Output the [x, y] coordinate of the center of the cell containing the given text.  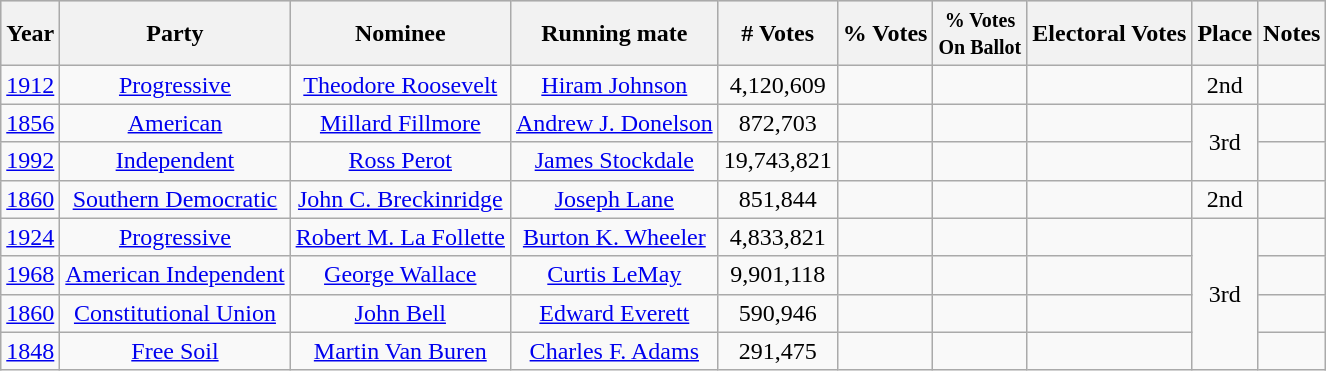
Curtis LeMay [614, 275]
4,833,821 [778, 237]
Southern Democratic [175, 199]
Joseph Lane [614, 199]
Millard Fillmore [400, 123]
1968 [30, 275]
Andrew J. Donelson [614, 123]
John C. Breckinridge [400, 199]
Theodore Roosevelt [400, 85]
James Stockdale [614, 161]
Electoral Votes [1110, 34]
Martin Van Buren [400, 351]
Independent [175, 161]
% VotesOn Ballot [980, 34]
Robert M. La Follette [400, 237]
851,844 [778, 199]
# Votes [778, 34]
Edward Everett [614, 313]
590,946 [778, 313]
American Independent [175, 275]
George Wallace [400, 275]
Nominee [400, 34]
Notes [1292, 34]
Constitutional Union [175, 313]
1912 [30, 85]
Burton K. Wheeler [614, 237]
1856 [30, 123]
% Votes [885, 34]
Running mate [614, 34]
9,901,118 [778, 275]
Place [1225, 34]
291,475 [778, 351]
1848 [30, 351]
19,743,821 [778, 161]
4,120,609 [778, 85]
John Bell [400, 313]
872,703 [778, 123]
Ross Perot [400, 161]
Party [175, 34]
Charles F. Adams [614, 351]
1924 [30, 237]
1992 [30, 161]
American [175, 123]
Free Soil [175, 351]
Hiram Johnson [614, 85]
Year [30, 34]
